Scan for the cell matching the given text and deliver its (X, Y) coordinate at center. 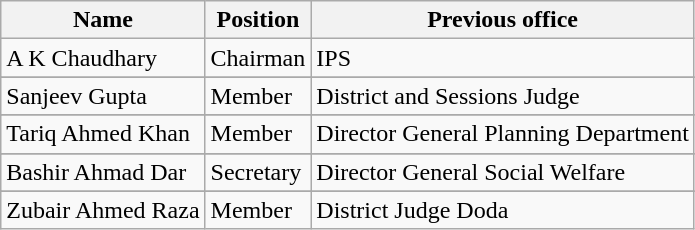
Secretary (258, 172)
IPS (503, 58)
Sanjeev Gupta (103, 96)
Chairman (258, 58)
Tariq Ahmed Khan (103, 134)
District Judge Doda (503, 210)
Director General Social Welfare (503, 172)
Bashir Ahmad Dar (103, 172)
District and Sessions Judge (503, 96)
Position (258, 20)
Name (103, 20)
Previous office (503, 20)
Zubair Ahmed Raza (103, 210)
A K Chaudhary (103, 58)
Director General Planning Department (503, 134)
